Locate the cell with the specified text and output its (x, y) center coordinate. 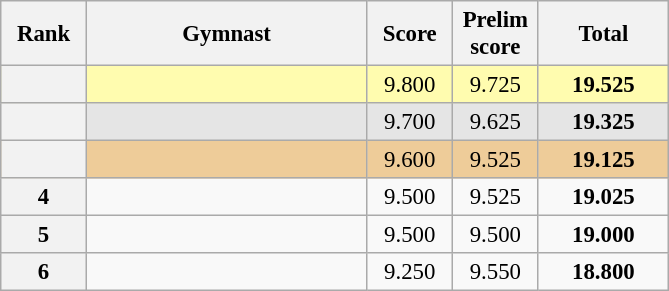
19.000 (604, 235)
5 (44, 235)
19.125 (604, 160)
19.025 (604, 197)
9.800 (410, 85)
4 (44, 197)
19.525 (604, 85)
Rank (44, 34)
Total (604, 34)
Score (410, 34)
Prelim score (496, 34)
9.625 (496, 122)
9.700 (410, 122)
9.600 (410, 160)
9.725 (496, 85)
Gymnast (226, 34)
19.325 (604, 122)
